Find where the given text appears and provide that cell's center as [x, y] coordinate. 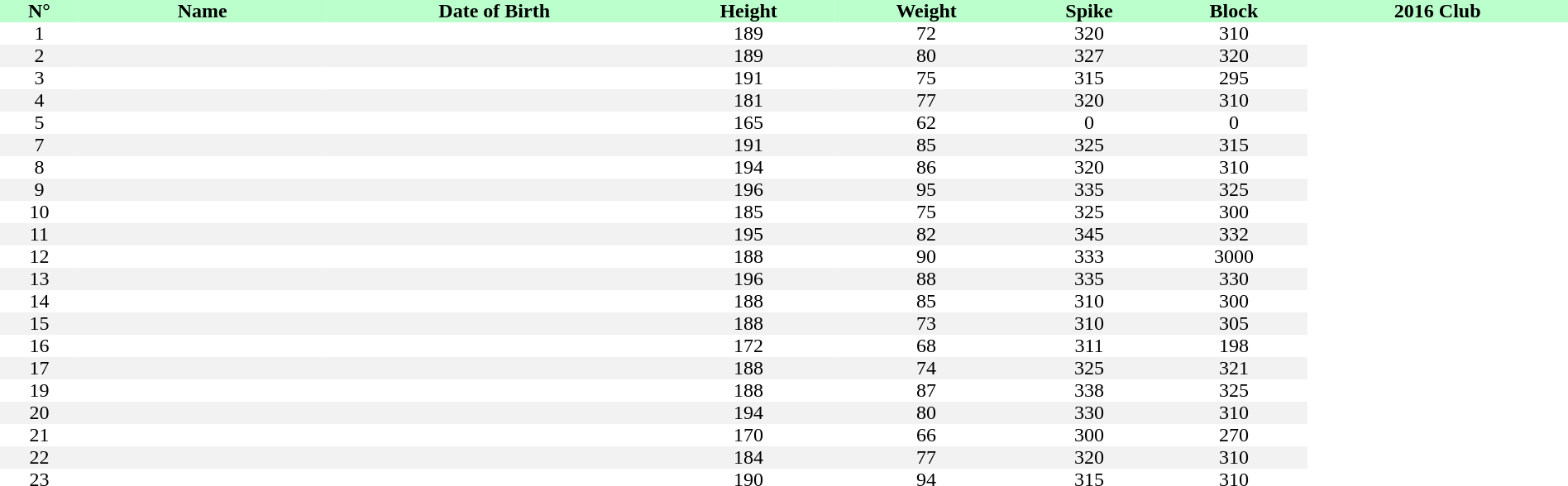
Name [203, 12]
90 [926, 256]
198 [1234, 345]
9 [40, 190]
Weight [926, 12]
15 [40, 324]
3000 [1234, 256]
7 [40, 145]
Height [749, 12]
10 [40, 212]
305 [1234, 324]
345 [1090, 235]
4 [40, 101]
14 [40, 301]
195 [749, 235]
5 [40, 122]
321 [1234, 369]
1 [40, 33]
11 [40, 235]
2 [40, 56]
87 [926, 390]
170 [749, 435]
311 [1090, 345]
12 [40, 256]
184 [749, 458]
20 [40, 413]
8 [40, 167]
185 [749, 212]
Spike [1090, 12]
22 [40, 458]
181 [749, 101]
338 [1090, 390]
21 [40, 435]
17 [40, 369]
16 [40, 345]
62 [926, 122]
13 [40, 279]
333 [1090, 256]
82 [926, 235]
72 [926, 33]
66 [926, 435]
Block [1234, 12]
Date of Birth [495, 12]
74 [926, 369]
295 [1234, 78]
332 [1234, 235]
19 [40, 390]
270 [1234, 435]
68 [926, 345]
172 [749, 345]
73 [926, 324]
2016 Club [1437, 12]
3 [40, 78]
95 [926, 190]
86 [926, 167]
165 [749, 122]
88 [926, 279]
327 [1090, 56]
N° [40, 12]
